Return [X, Y] of the center of cell containing provided text 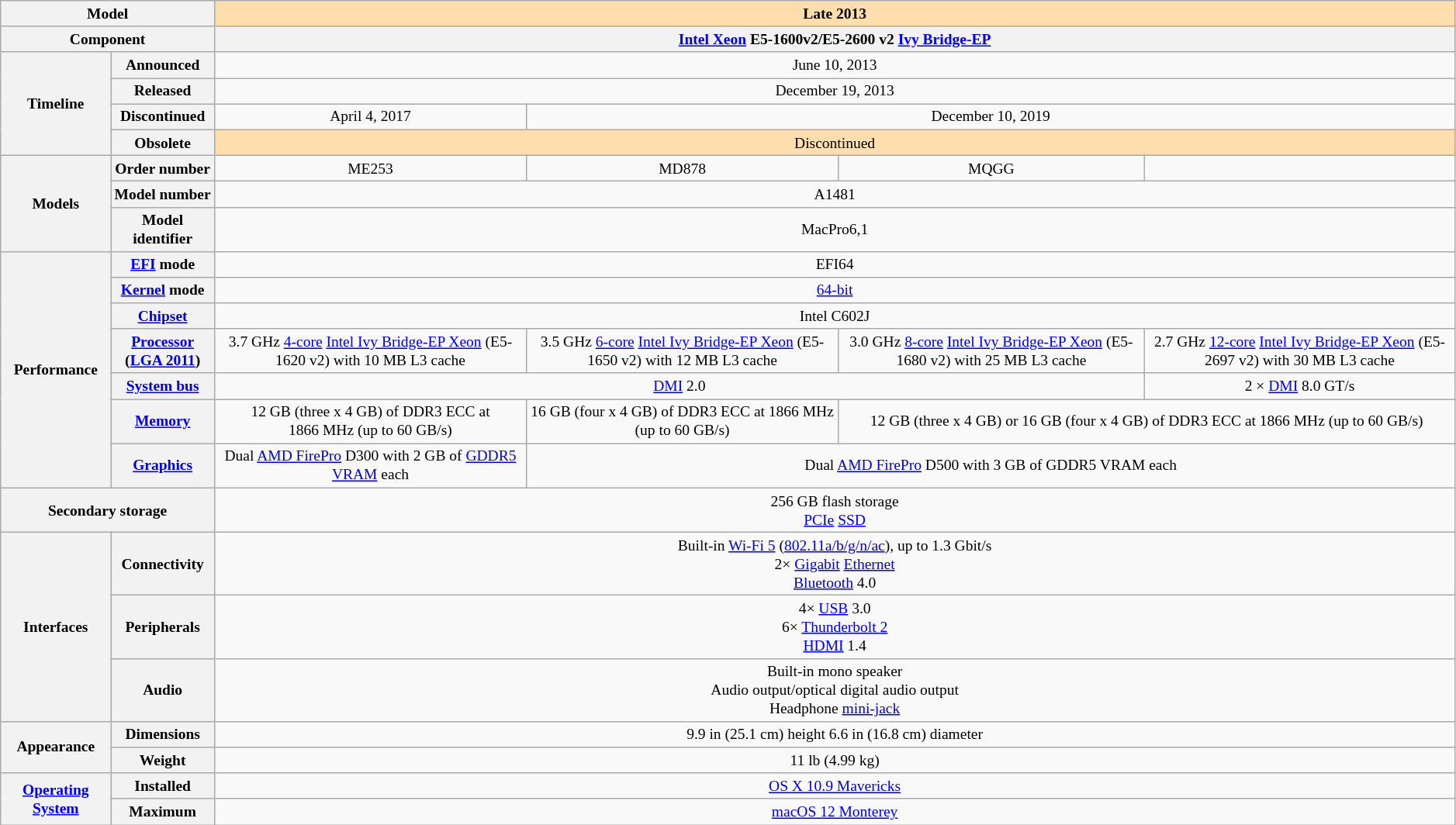
Late 2013 [835, 14]
11 lb (4.99 kg) [835, 760]
Memory [163, 422]
Installed [163, 786]
Model number [163, 194]
December 19, 2013 [835, 91]
Order number [163, 167]
Performance [56, 369]
Models [56, 203]
3.7 GHz 4-core Intel Ivy Bridge-EP Xeon (E5-1620 v2) with 10 MB L3 cache [370, 350]
9.9 in (25.1 cm) height 6.6 in (16.8 cm) diameter [835, 734]
System bus [163, 386]
Announced [163, 65]
Interfaces [56, 627]
Kernel mode [163, 290]
December 10, 2019 [991, 116]
Dual AMD FirePro D300 with 2 GB of GDDR5 VRAM each [370, 465]
Timeline [56, 104]
DMI 2.0 [680, 386]
Chipset [163, 316]
Intel C602J [835, 316]
Model identifier [163, 230]
Built-in Wi-Fi 5 (802.11a/b/g/n/ac), up to 1.3 Gbit/s2× Gigabit EthernetBluetooth 4.0 [835, 564]
Obsolete [163, 143]
Maximum [163, 811]
June 10, 2013 [835, 65]
Secondary storage [108, 510]
Graphics [163, 465]
Weight [163, 760]
Component [108, 39]
A1481 [835, 194]
Released [163, 91]
EFI mode [163, 264]
Dimensions [163, 734]
2.7 GHz 12-core Intel Ivy Bridge-EP Xeon (E5-2697 v2) with 30 MB L3 cache [1299, 350]
MacPro6,1 [835, 230]
Audio [163, 690]
Intel Xeon E5-1600v2/E5-2600 v2 Ivy Bridge-EP [835, 39]
16 GB (four x 4 GB) of DDR3 ECC at 1866 MHz (up to 60 GB/s) [683, 422]
OS X 10.9 Mavericks [835, 786]
4× USB 3.06× Thunderbolt 2HDMI 1.4 [835, 627]
3.0 GHz 8-core Intel Ivy Bridge-EP Xeon (E5-1680 v2) with 25 MB L3 cache [991, 350]
2 × DMI 8.0 GT/s [1299, 386]
Appearance [56, 747]
256 GB flash storage PCIe SSD [835, 510]
April 4, 2017 [370, 116]
3.5 GHz 6-core Intel Ivy Bridge-EP Xeon (E5-1650 v2) with 12 MB L3 cache [683, 350]
ME253 [370, 167]
MQGG [991, 167]
EFI64 [835, 264]
Operating System [56, 799]
12 GB (three x 4 GB) of DDR3 ECC at 1866 MHz (up to 60 GB/s) [370, 422]
Peripherals [163, 627]
Processor(LGA 2011) [163, 350]
macOS 12 Monterey [835, 811]
Built-in mono speakerAudio output/optical digital audio outputHeadphone mini-jack [835, 690]
Dual AMD FirePro D500 with 3 GB of GDDR5 VRAM each [991, 465]
12 GB (three x 4 GB) or 16 GB (four x 4 GB) of DDR3 ECC at 1866 MHz (up to 60 GB/s) [1146, 422]
64-bit [835, 290]
Model [108, 14]
MD878 [683, 167]
Connectivity [163, 564]
